Determine the (x, y) coordinate at the center of the cell enclosing the given text.  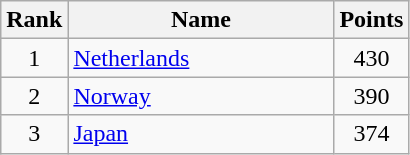
430 (372, 58)
390 (372, 96)
Points (372, 20)
Name (201, 20)
3 (34, 134)
1 (34, 58)
374 (372, 134)
Norway (201, 96)
2 (34, 96)
Rank (34, 20)
Japan (201, 134)
Netherlands (201, 58)
